Return [x, y] of the center of cell containing provided text 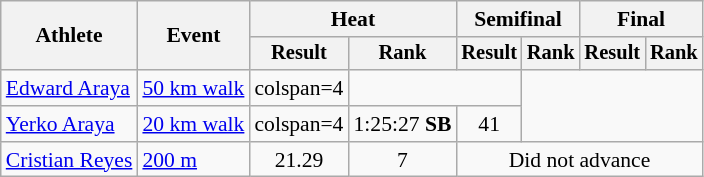
Semifinal [518, 19]
Athlete [70, 36]
20 km walk [193, 124]
Edward Araya [70, 88]
Final [642, 19]
Yerko Araya [70, 124]
41 [489, 124]
Heat [352, 19]
1:25:27 SB [402, 124]
Event [193, 36]
50 km walk [193, 88]
